Scan for the cell matching the given text and deliver its (x, y) coordinate at center. 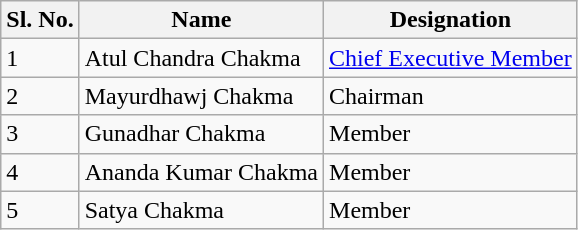
Ananda Kumar Chakma (201, 172)
Mayurdhawj Chakma (201, 96)
Satya Chakma (201, 210)
Name (201, 20)
Atul Chandra Chakma (201, 58)
2 (40, 96)
Chief Executive Member (451, 58)
Chairman (451, 96)
Gunadhar Chakma (201, 134)
Sl. No. (40, 20)
Designation (451, 20)
4 (40, 172)
1 (40, 58)
3 (40, 134)
5 (40, 210)
